Identify which cell holds the provided text, then report its [X, Y] central coordinate. 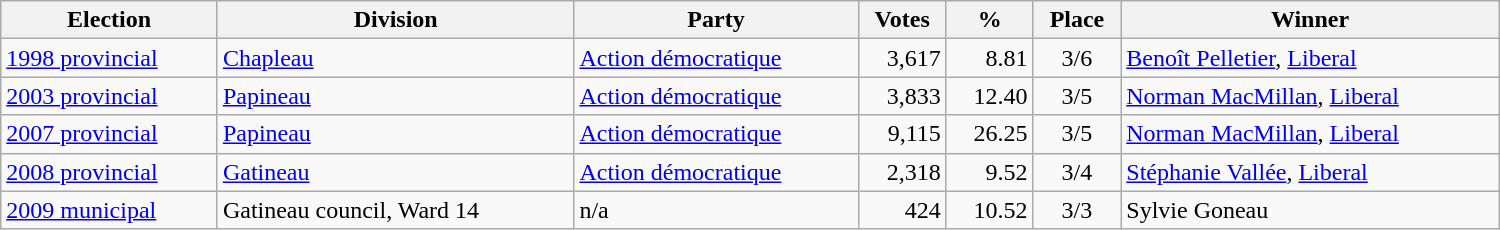
3/3 [1077, 210]
2003 provincial [110, 96]
Winner [1310, 20]
12.40 [990, 96]
Sylvie Goneau [1310, 210]
Gatineau council, Ward 14 [396, 210]
Stéphanie Vallée, Liberal [1310, 172]
Division [396, 20]
26.25 [990, 134]
1998 provincial [110, 58]
Chapleau [396, 58]
Votes [902, 20]
n/a [716, 210]
Party [716, 20]
8.81 [990, 58]
3/4 [1077, 172]
424 [902, 210]
% [990, 20]
2008 provincial [110, 172]
3/6 [1077, 58]
10.52 [990, 210]
2009 municipal [110, 210]
3,617 [902, 58]
3,833 [902, 96]
Place [1077, 20]
2,318 [902, 172]
Gatineau [396, 172]
9,115 [902, 134]
Benoît Pelletier, Liberal [1310, 58]
2007 provincial [110, 134]
9.52 [990, 172]
Election [110, 20]
